Provide the (x, y) coordinate of the cell's center where the given text is located.  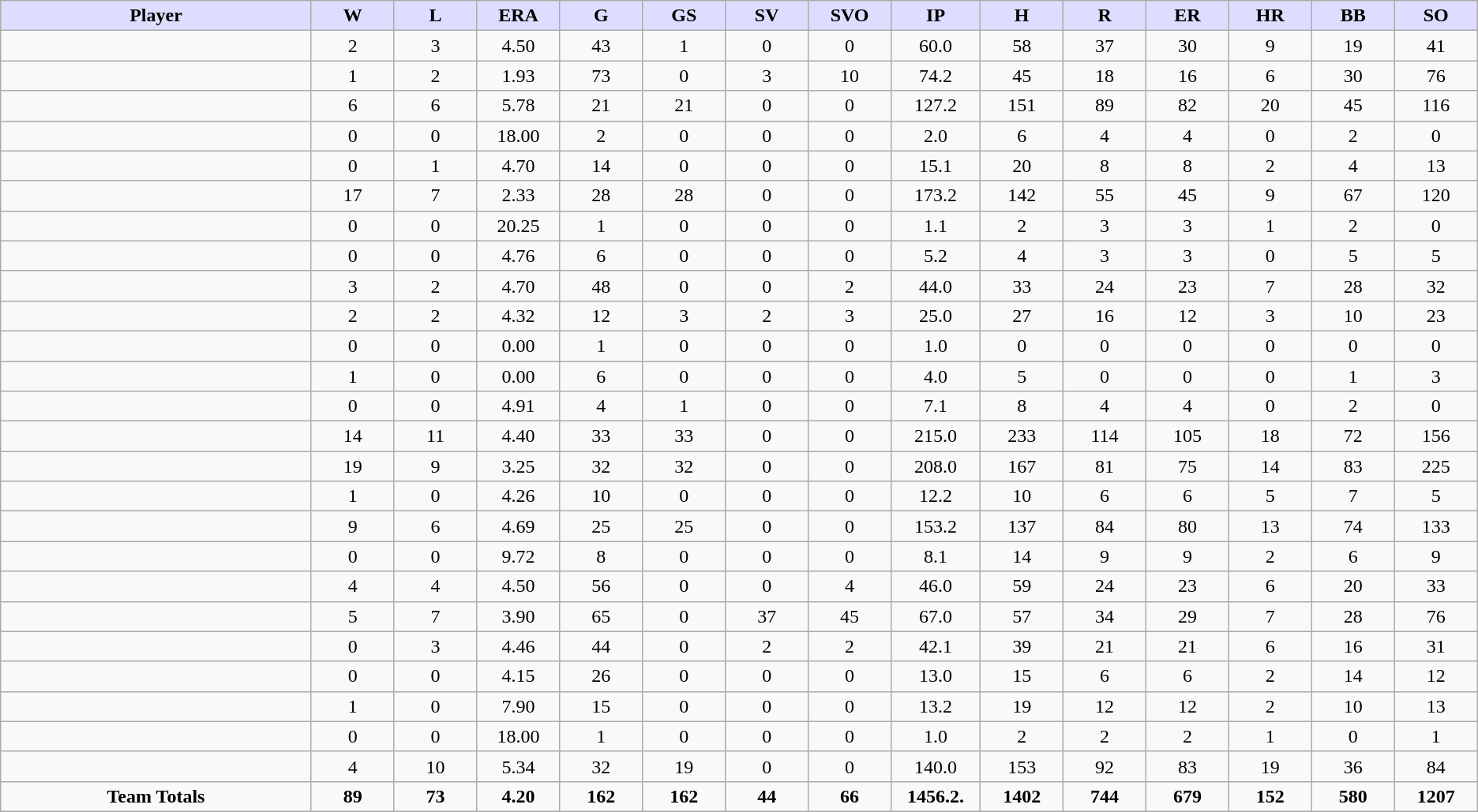
74.2 (936, 76)
74 (1353, 526)
SVO (850, 16)
5.78 (518, 106)
67 (1353, 196)
ERA (518, 16)
72 (1353, 436)
173.2 (936, 196)
152 (1270, 796)
BB (1353, 16)
167 (1022, 466)
39 (1022, 646)
1456.2. (936, 796)
225 (1435, 466)
7.1 (936, 406)
4.26 (518, 496)
41 (1435, 46)
80 (1187, 526)
1207 (1435, 796)
25.0 (936, 316)
1402 (1022, 796)
55 (1105, 196)
56 (602, 586)
R (1105, 16)
82 (1187, 106)
48 (602, 286)
HR (1270, 16)
153 (1022, 766)
12.2 (936, 496)
31 (1435, 646)
3.25 (518, 466)
IP (936, 16)
7.90 (518, 706)
60.0 (936, 46)
46.0 (936, 586)
105 (1187, 436)
4.15 (518, 676)
208.0 (936, 466)
4.0 (936, 376)
26 (602, 676)
4.20 (518, 796)
580 (1353, 796)
120 (1435, 196)
44.0 (936, 286)
2.0 (936, 136)
67.0 (936, 616)
2.33 (518, 196)
17 (352, 196)
5.2 (936, 256)
GS (684, 16)
13.0 (936, 676)
SV (767, 16)
3.90 (518, 616)
4.46 (518, 646)
116 (1435, 106)
G (602, 16)
4.76 (518, 256)
142 (1022, 196)
Player (156, 16)
59 (1022, 586)
15.1 (936, 166)
5.34 (518, 766)
151 (1022, 106)
11 (436, 436)
ER (1187, 16)
1.93 (518, 76)
57 (1022, 616)
43 (602, 46)
127.2 (936, 106)
9.72 (518, 556)
153.2 (936, 526)
75 (1187, 466)
114 (1105, 436)
58 (1022, 46)
140.0 (936, 766)
4.40 (518, 436)
215.0 (936, 436)
4.69 (518, 526)
1.1 (936, 226)
133 (1435, 526)
233 (1022, 436)
66 (850, 796)
36 (1353, 766)
H (1022, 16)
4.91 (518, 406)
137 (1022, 526)
L (436, 16)
20.25 (518, 226)
4.32 (518, 316)
744 (1105, 796)
29 (1187, 616)
SO (1435, 16)
65 (602, 616)
679 (1187, 796)
8.1 (936, 556)
42.1 (936, 646)
27 (1022, 316)
81 (1105, 466)
92 (1105, 766)
Team Totals (156, 796)
W (352, 16)
156 (1435, 436)
13.2 (936, 706)
34 (1105, 616)
